Find where the given text appears and provide that cell's center as [X, Y] coordinate. 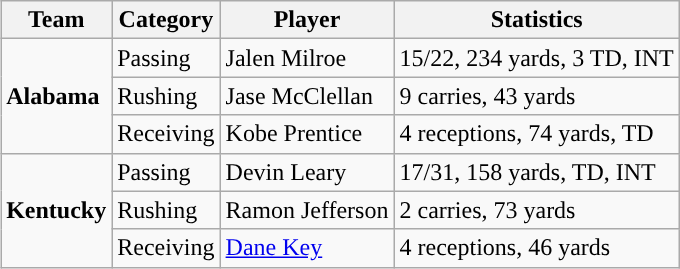
Statistics [536, 20]
4 receptions, 46 yards [536, 248]
Kentucky [56, 210]
Jase McClellan [307, 96]
Jalen Milroe [307, 58]
2 carries, 73 yards [536, 210]
Dane Key [307, 248]
Team [56, 20]
9 carries, 43 yards [536, 96]
17/31, 158 yards, TD, INT [536, 172]
4 receptions, 74 yards, TD [536, 134]
Kobe Prentice [307, 134]
Ramon Jefferson [307, 210]
Category [166, 20]
Alabama [56, 96]
15/22, 234 yards, 3 TD, INT [536, 58]
Player [307, 20]
Devin Leary [307, 172]
